Locate the cell with the specified text and output its [x, y] center coordinate. 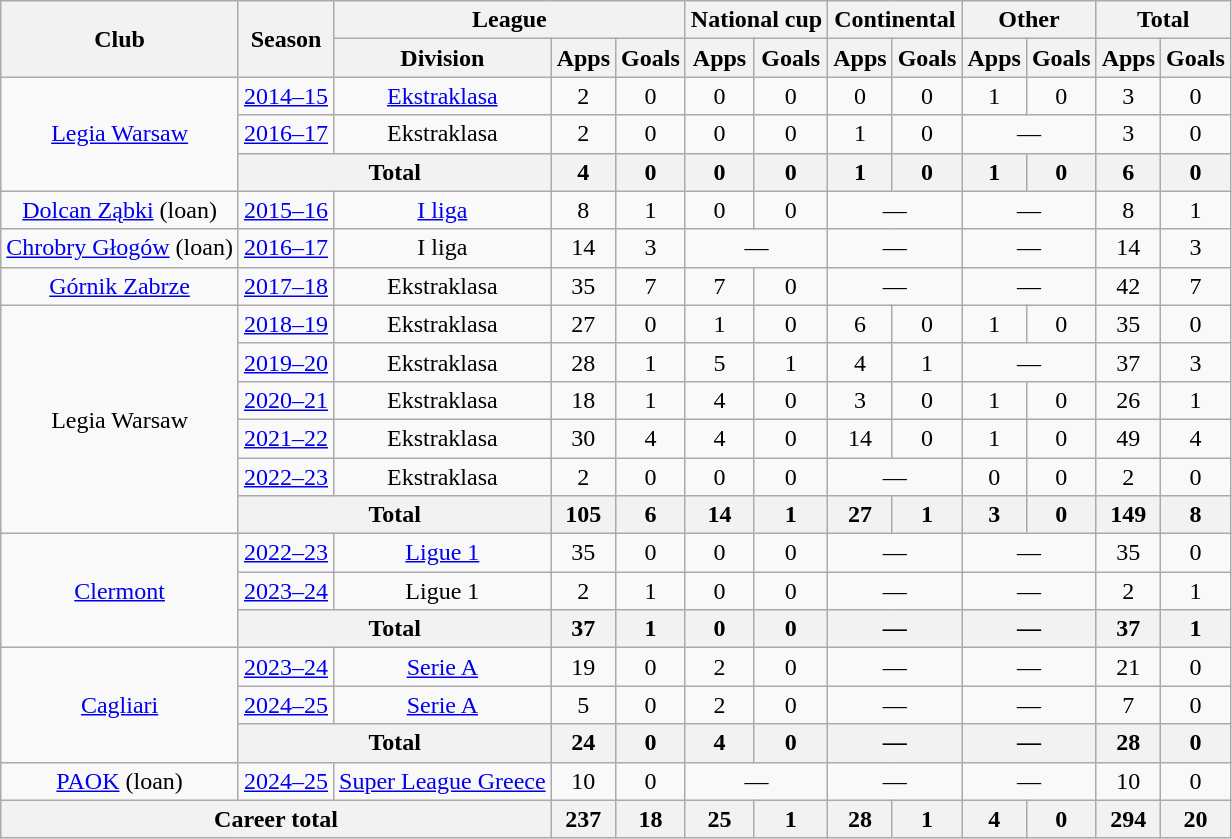
2018–19 [286, 324]
25 [719, 819]
League [510, 20]
2014–15 [286, 96]
National cup [756, 20]
Division [443, 58]
2020–21 [286, 400]
42 [1128, 286]
Clermont [120, 591]
2017–18 [286, 286]
Season [286, 39]
24 [583, 743]
237 [583, 819]
Cagliari [120, 705]
Super League Greece [443, 781]
Other [1029, 20]
Career total [276, 819]
Dolcan Ząbki (loan) [120, 210]
20 [1196, 819]
26 [1128, 400]
2019–20 [286, 362]
30 [583, 438]
2021–22 [286, 438]
19 [583, 667]
Górnik Zabrze [120, 286]
Chrobry Głogów (loan) [120, 248]
149 [1128, 515]
Continental [895, 20]
49 [1128, 438]
105 [583, 515]
PAOK (loan) [120, 781]
21 [1128, 667]
Club [120, 39]
2015–16 [286, 210]
294 [1128, 819]
